Capture the cell that displays the provided text and extract its [X, Y] central coordinate. 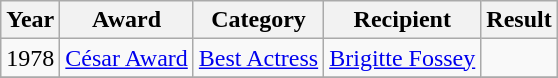
Result [519, 20]
Best Actress [258, 58]
César Award [127, 58]
Year [30, 20]
Category [258, 20]
1978 [30, 58]
Brigitte Fossey [402, 58]
Award [127, 20]
Recipient [402, 20]
